From the cell containing the given text, extract its center point as (x, y) coordinate. 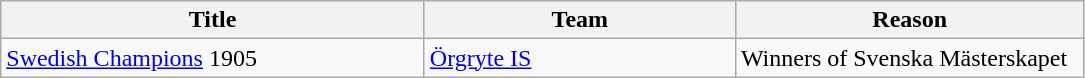
Title (213, 20)
Winners of Svenska Mästerskapet (910, 58)
Reason (910, 20)
Swedish Champions 1905 (213, 58)
Team (580, 20)
Örgryte IS (580, 58)
